For the text-containing cell, return its midpoint in (x, y) coordinate format. 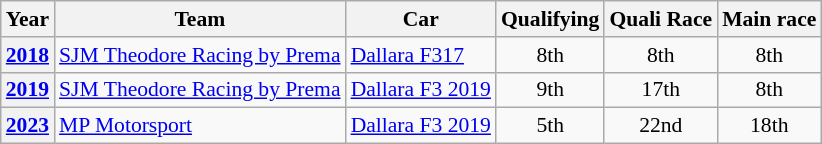
9th (550, 90)
22nd (660, 126)
Year (28, 19)
Main race (769, 19)
Qualifying (550, 19)
5th (550, 126)
17th (660, 90)
2023 (28, 126)
MP Motorsport (200, 126)
Quali Race (660, 19)
Car (421, 19)
18th (769, 126)
2018 (28, 55)
Team (200, 19)
2019 (28, 90)
Dallara F317 (421, 55)
